Extract the [X, Y] coordinate from the center of the cell holding the provided text.  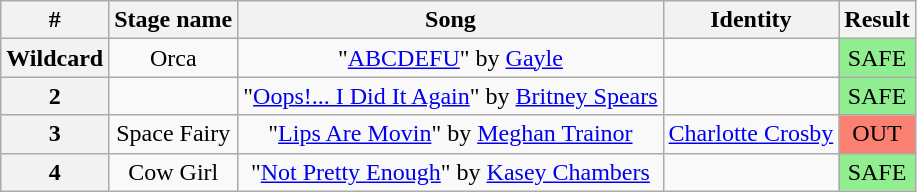
Cow Girl [174, 172]
Space Fairy [174, 134]
Stage name [174, 20]
"ABCDEFU" by Gayle [450, 58]
Identity [751, 20]
Charlotte Crosby [751, 134]
# [55, 20]
3 [55, 134]
2 [55, 96]
"Lips Are Movin" by Meghan Trainor [450, 134]
Song [450, 20]
Wildcard [55, 58]
Result [877, 20]
OUT [877, 134]
Orca [174, 58]
"Oops!... I Did It Again" by Britney Spears [450, 96]
"Not Pretty Enough" by Kasey Chambers [450, 172]
4 [55, 172]
